Pinpoint the cell where the given text exists, returning its [X, Y] midpoint coordinate. 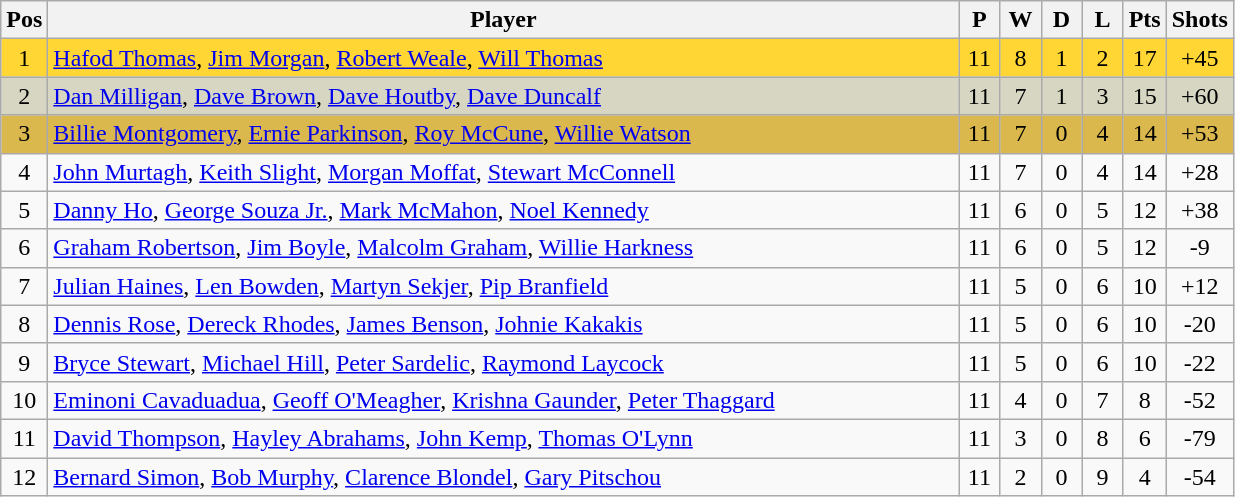
Danny Ho, George Souza Jr., Mark McMahon, Noel Kennedy [504, 210]
David Thompson, Hayley Abrahams, John Kemp, Thomas O'Lynn [504, 438]
+45 [1200, 58]
P [980, 20]
-9 [1200, 248]
Dennis Rose, Dereck Rhodes, James Benson, Johnie Kakakis [504, 324]
-54 [1200, 477]
D [1062, 20]
-22 [1200, 362]
-52 [1200, 400]
Pts [1144, 20]
John Murtagh, Keith Slight, Morgan Moffat, Stewart McConnell [504, 172]
Julian Haines, Len Bowden, Martyn Sekjer, Pip Branfield [504, 286]
Dan Milligan, Dave Brown, Dave Houtby, Dave Duncalf [504, 96]
W [1020, 20]
Player [504, 20]
17 [1144, 58]
Hafod Thomas, Jim Morgan, Robert Weale, Will Thomas [504, 58]
Shots [1200, 20]
Billie Montgomery, Ernie Parkinson, Roy McCune, Willie Watson [504, 134]
Pos [24, 20]
+28 [1200, 172]
Graham Robertson, Jim Boyle, Malcolm Graham, Willie Harkness [504, 248]
+38 [1200, 210]
+53 [1200, 134]
+12 [1200, 286]
+60 [1200, 96]
-20 [1200, 324]
L [1102, 20]
15 [1144, 96]
Bryce Stewart, Michael Hill, Peter Sardelic, Raymond Laycock [504, 362]
Eminoni Cavaduadua, Geoff O'Meagher, Krishna Gaunder, Peter Thaggard [504, 400]
Bernard Simon, Bob Murphy, Clarence Blondel, Gary Pitschou [504, 477]
-79 [1200, 438]
